Capture the cell that displays the provided text and extract its (x, y) central coordinate. 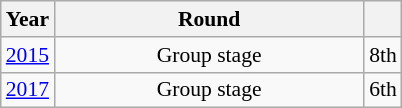
2017 (28, 90)
2015 (28, 55)
6th (383, 90)
8th (383, 55)
Round (209, 19)
Year (28, 19)
